Pinpoint the cell where the given text exists, returning its (X, Y) midpoint coordinate. 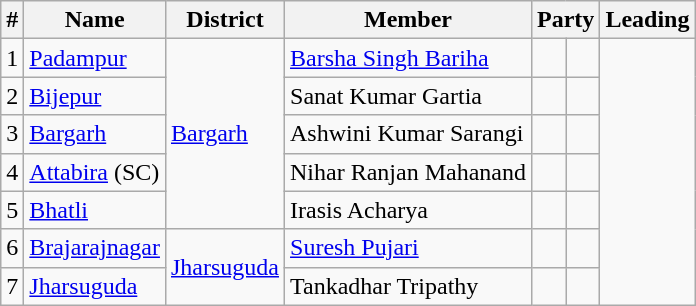
# (12, 20)
Barsha Singh Bariha (408, 58)
Tankadhar Tripathy (408, 286)
Suresh Pujari (408, 248)
2 (12, 96)
7 (12, 286)
Irasis Acharya (408, 210)
4 (12, 172)
Party (565, 20)
Ashwini Kumar Sarangi (408, 134)
Bhatli (95, 210)
6 (12, 248)
Name (95, 20)
District (224, 20)
1 (12, 58)
Bijepur (95, 96)
Nihar Ranjan Mahanand (408, 172)
Padampur (95, 58)
Sanat Kumar Gartia (408, 96)
Attabira (SC) (95, 172)
Member (408, 20)
Brajarajnagar (95, 248)
Leading (648, 20)
5 (12, 210)
3 (12, 134)
